Provide the (X, Y) coordinate of the cell's center where the given text is located.  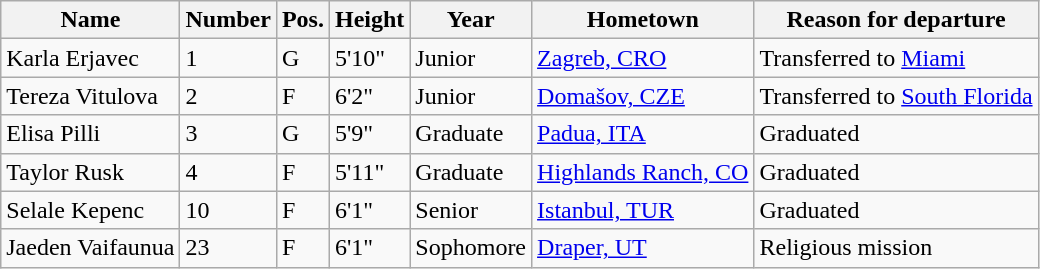
Name (90, 20)
5'9" (369, 134)
Elisa Pilli (90, 134)
5'11" (369, 172)
4 (228, 172)
Senior (471, 210)
5'10" (369, 58)
Zagreb, CRO (643, 58)
2 (228, 96)
Selale Kepenc (90, 210)
Istanbul, TUR (643, 210)
Domašov, CZE (643, 96)
Sophomore (471, 248)
Pos. (302, 20)
Transferred to South Florida (896, 96)
1 (228, 58)
23 (228, 248)
Hometown (643, 20)
Padua, ITA (643, 134)
Jaeden Vaifaunua (90, 248)
Transferred to Miami (896, 58)
Year (471, 20)
Highlands Ranch, CO (643, 172)
Karla Erjavec (90, 58)
Taylor Rusk (90, 172)
6'2" (369, 96)
Number (228, 20)
3 (228, 134)
10 (228, 210)
Religious mission (896, 248)
Tereza Vitulova (90, 96)
Draper, UT (643, 248)
Reason for departure (896, 20)
Height (369, 20)
